From the cell containing the given text, extract its center point as [x, y] coordinate. 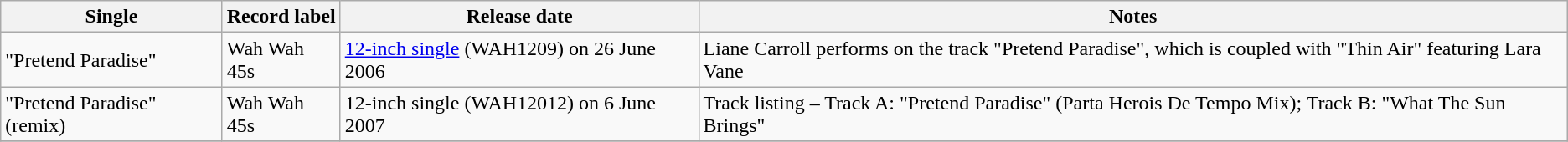
"Pretend Paradise" [111, 60]
Record label [281, 17]
Single [111, 17]
Release date [519, 17]
Liane Carroll performs on the track "Pretend Paradise", which is coupled with "Thin Air" featuring Lara Vane [1132, 60]
12-inch single (WAH12012) on 6 June 2007 [519, 114]
12-inch single (WAH1209) on 26 June 2006 [519, 60]
Track listing – Track A: "Pretend Paradise" (Parta Herois De Tempo Mix); Track B: "What The Sun Brings" [1132, 114]
"Pretend Paradise" (remix) [111, 114]
Notes [1132, 17]
